For the text-containing cell, return its midpoint in [x, y] coordinate format. 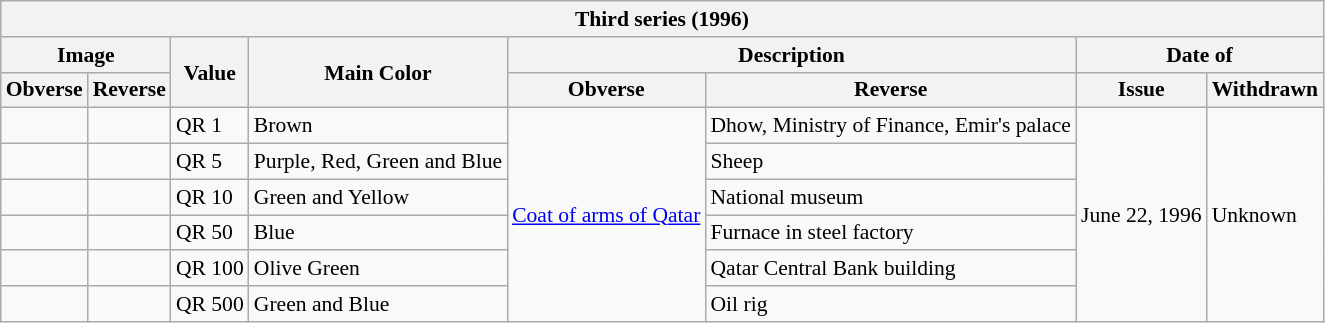
Issue [1142, 90]
Dhow, Ministry of Finance, Emir's palace [890, 126]
QR 10 [210, 197]
Date of [1200, 55]
National museum [890, 197]
Main Color [378, 72]
Green and Yellow [378, 197]
Sheep [890, 162]
Third series (1996) [662, 19]
Description [792, 55]
Qatar Central Bank building [890, 269]
QR 5 [210, 162]
Olive Green [378, 269]
Oil rig [890, 304]
Green and Blue [378, 304]
Purple, Red, Green and Blue [378, 162]
Coat of arms of Qatar [606, 215]
Value [210, 72]
QR 50 [210, 233]
Unknown [1265, 215]
QR 1 [210, 126]
Blue [378, 233]
QR 100 [210, 269]
Image [86, 55]
June 22, 1996 [1142, 215]
Withdrawn [1265, 90]
QR 500 [210, 304]
Furnace in steel factory [890, 233]
Brown [378, 126]
